For the text-containing cell, return its midpoint in (X, Y) coordinate format. 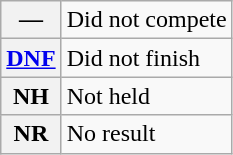
Did not compete (146, 20)
— (31, 20)
DNF (31, 58)
Did not finish (146, 58)
Not held (146, 96)
No result (146, 134)
NH (31, 96)
NR (31, 134)
